Provide the (X, Y) coordinate of the cell's center where the given text is located.  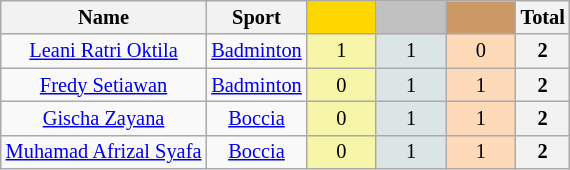
Total (543, 17)
Muhamad Afrizal Syafa (104, 152)
Sport (256, 17)
Leani Ratri Oktila (104, 51)
Fredy Setiawan (104, 85)
Gischa Zayana (104, 118)
Name (104, 17)
